Detect which cell encompasses the target text, then output its [x, y] center coordinate. 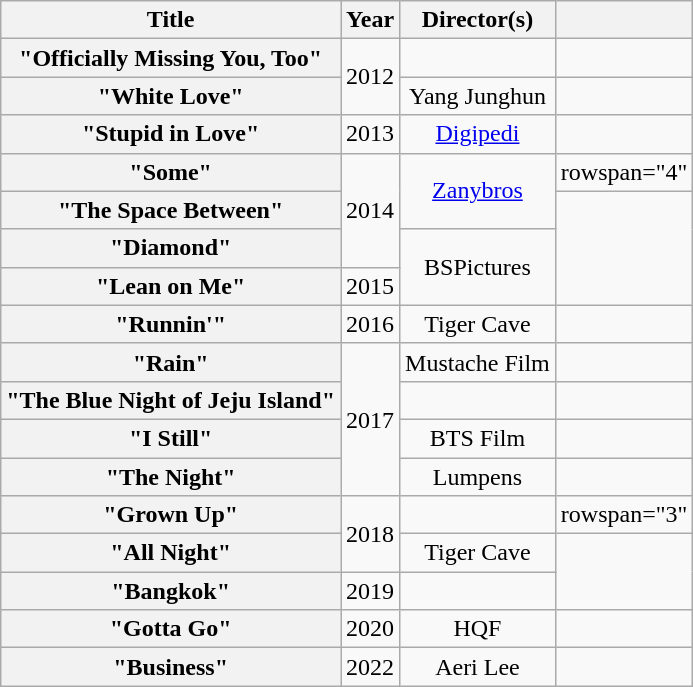
BSPictures [478, 267]
"Officially Missing You, Too" [171, 58]
"Business" [171, 667]
"Gotta Go" [171, 629]
"Stupid in Love" [171, 134]
"I Still" [171, 438]
Aeri Lee [478, 667]
"Grown Up" [171, 515]
"Bangkok" [171, 591]
Title [171, 20]
2018 [370, 534]
2014 [370, 210]
"Lean on Me" [171, 286]
2020 [370, 629]
"Some" [171, 172]
Lumpens [478, 477]
Director(s) [478, 20]
HQF [478, 629]
Digipedi [478, 134]
"White Love" [171, 96]
rowspan="3" [624, 515]
2022 [370, 667]
"Diamond" [171, 248]
2019 [370, 591]
"The Blue Night of Jeju Island" [171, 400]
"All Night" [171, 553]
2013 [370, 134]
Mustache Film [478, 362]
Year [370, 20]
2016 [370, 324]
2017 [370, 419]
"Rain" [171, 362]
Yang Junghun [478, 96]
2012 [370, 77]
"The Night" [171, 477]
Zanybros [478, 191]
rowspan="4" [624, 172]
"The Space Between" [171, 210]
BTS Film [478, 438]
2015 [370, 286]
"Runnin'" [171, 324]
